Scan for the cell matching the given text and deliver its [x, y] coordinate at center. 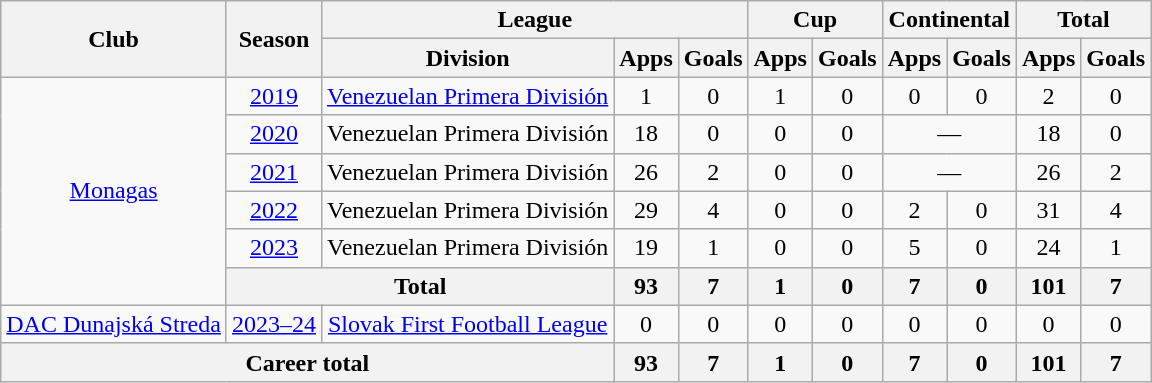
2022 [274, 210]
31 [1048, 210]
2021 [274, 172]
League [535, 20]
Career total [308, 362]
Continental [949, 20]
2020 [274, 134]
19 [646, 248]
2019 [274, 96]
29 [646, 210]
5 [914, 248]
DAC Dunajská Streda [114, 324]
Club [114, 39]
Division [468, 58]
Slovak First Football League [468, 324]
2023 [274, 248]
Monagas [114, 191]
Cup [815, 20]
24 [1048, 248]
Season [274, 39]
2023–24 [274, 324]
